Pinpoint the cell where the given text exists, returning its [X, Y] midpoint coordinate. 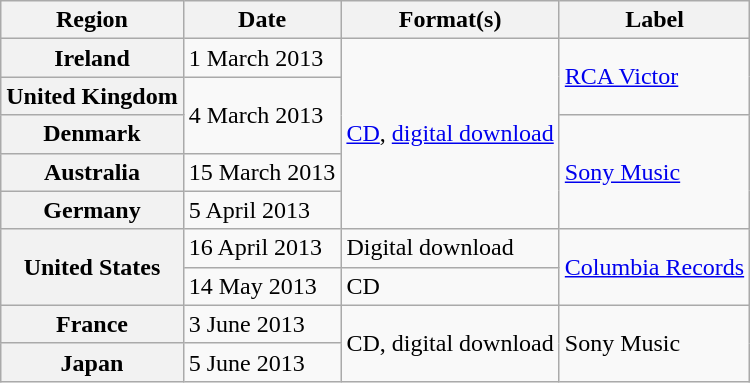
Denmark [92, 134]
RCA Victor [654, 77]
United States [92, 267]
1 March 2013 [262, 58]
Label [654, 20]
Digital download [450, 248]
16 April 2013 [262, 248]
3 June 2013 [262, 324]
15 March 2013 [262, 172]
Columbia Records [654, 267]
Ireland [92, 58]
Date [262, 20]
Australia [92, 172]
France [92, 324]
Format(s) [450, 20]
United Kingdom [92, 96]
14 May 2013 [262, 286]
CD [450, 286]
5 April 2013 [262, 210]
Japan [92, 362]
5 June 2013 [262, 362]
Region [92, 20]
Germany [92, 210]
4 March 2013 [262, 115]
